Search for the cell housing the specified text and yield its [X, Y] center coordinate. 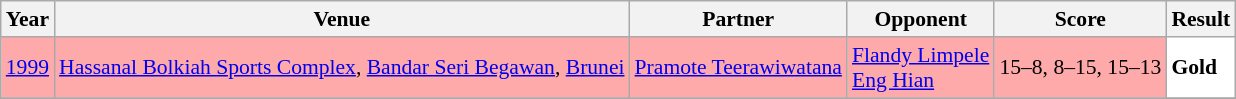
Score [1080, 19]
Result [1200, 19]
Hassanal Bolkiah Sports Complex, Bandar Seri Begawan, Brunei [342, 68]
15–8, 8–15, 15–13 [1080, 68]
Gold [1200, 68]
Opponent [920, 19]
Flandy Limpele Eng Hian [920, 68]
Pramote Teerawiwatana [738, 68]
1999 [28, 68]
Year [28, 19]
Partner [738, 19]
Venue [342, 19]
